Scan for the cell matching the given text and deliver its [X, Y] coordinate at center. 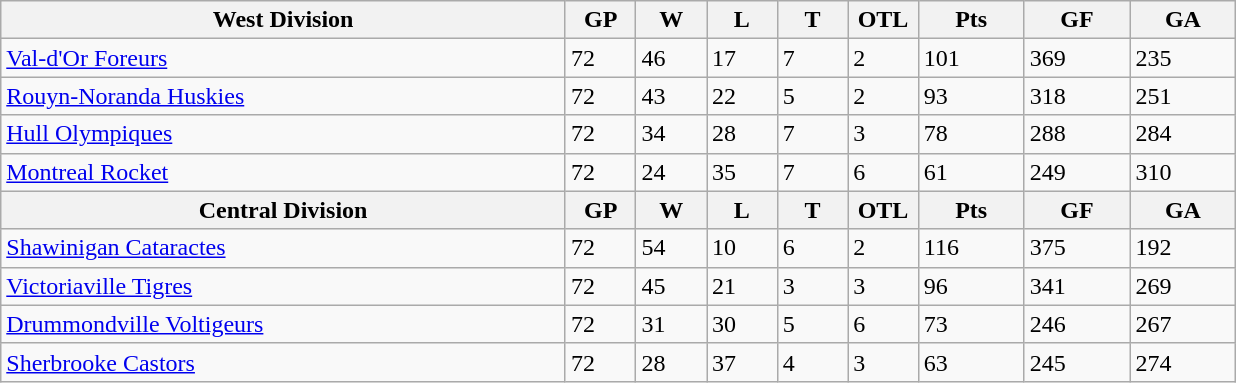
West Division [284, 20]
274 [1183, 362]
101 [971, 58]
375 [1077, 248]
288 [1077, 134]
251 [1183, 96]
192 [1183, 248]
73 [971, 324]
43 [672, 96]
Hull Olympiques [284, 134]
310 [1183, 172]
35 [742, 172]
17 [742, 58]
246 [1077, 324]
267 [1183, 324]
Victoriaville Tigres [284, 286]
269 [1183, 286]
63 [971, 362]
249 [1077, 172]
Montreal Rocket [284, 172]
Sherbrooke Castors [284, 362]
284 [1183, 134]
235 [1183, 58]
116 [971, 248]
21 [742, 286]
45 [672, 286]
10 [742, 248]
24 [672, 172]
369 [1077, 58]
4 [812, 362]
31 [672, 324]
318 [1077, 96]
341 [1077, 286]
30 [742, 324]
54 [672, 248]
Drummondville Voltigeurs [284, 324]
245 [1077, 362]
93 [971, 96]
Central Division [284, 210]
34 [672, 134]
37 [742, 362]
Rouyn-Noranda Huskies [284, 96]
Val-d'Or Foreurs [284, 58]
78 [971, 134]
46 [672, 58]
22 [742, 96]
Shawinigan Cataractes [284, 248]
61 [971, 172]
96 [971, 286]
